Provide the [X, Y] coordinate of the cell's center where the given text is located.  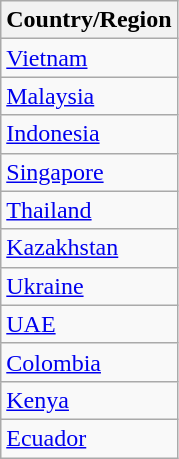
Thailand [89, 210]
UAE [89, 324]
Colombia [89, 362]
Ecuador [89, 438]
Kazakhstan [89, 248]
Country/Region [89, 20]
Indonesia [89, 134]
Kenya [89, 400]
Malaysia [89, 96]
Ukraine [89, 286]
Vietnam [89, 58]
Singapore [89, 172]
